Capture the cell that displays the provided text and extract its [x, y] central coordinate. 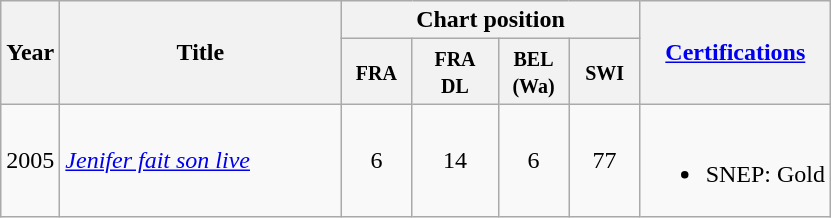
SNEP: Gold [735, 160]
77 [604, 160]
FRA [376, 72]
Certifications [735, 52]
Jenifer fait son live [200, 160]
2005 [30, 160]
14 [455, 160]
Year [30, 52]
Title [200, 52]
Chart position [490, 20]
FRA DL [455, 72]
SWI [604, 72]
BEL(Wa) [534, 72]
